For the text-containing cell, return its midpoint in [X, Y] coordinate format. 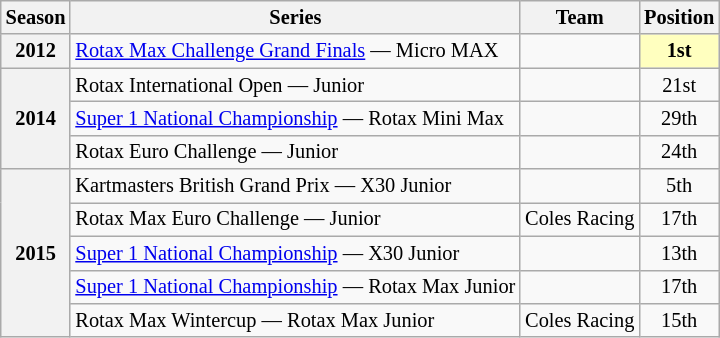
13th [679, 253]
29th [679, 118]
2015 [36, 253]
Kartmasters British Grand Prix — X30 Junior [295, 186]
Super 1 National Championship — X30 Junior [295, 253]
5th [679, 186]
Season [36, 17]
Position [679, 17]
Rotax Max Challenge Grand Finals — Micro MAX [295, 51]
15th [679, 320]
Rotax Max Wintercup — Rotax Max Junior [295, 320]
2012 [36, 51]
Team [580, 17]
2014 [36, 118]
24th [679, 152]
Rotax Euro Challenge — Junior [295, 152]
Rotax Max Euro Challenge — Junior [295, 219]
Series [295, 17]
Super 1 National Championship — Rotax Max Junior [295, 287]
21st [679, 85]
Super 1 National Championship — Rotax Mini Max [295, 118]
1st [679, 51]
Rotax International Open — Junior [295, 85]
